Scan for the cell matching the given text and deliver its (x, y) coordinate at center. 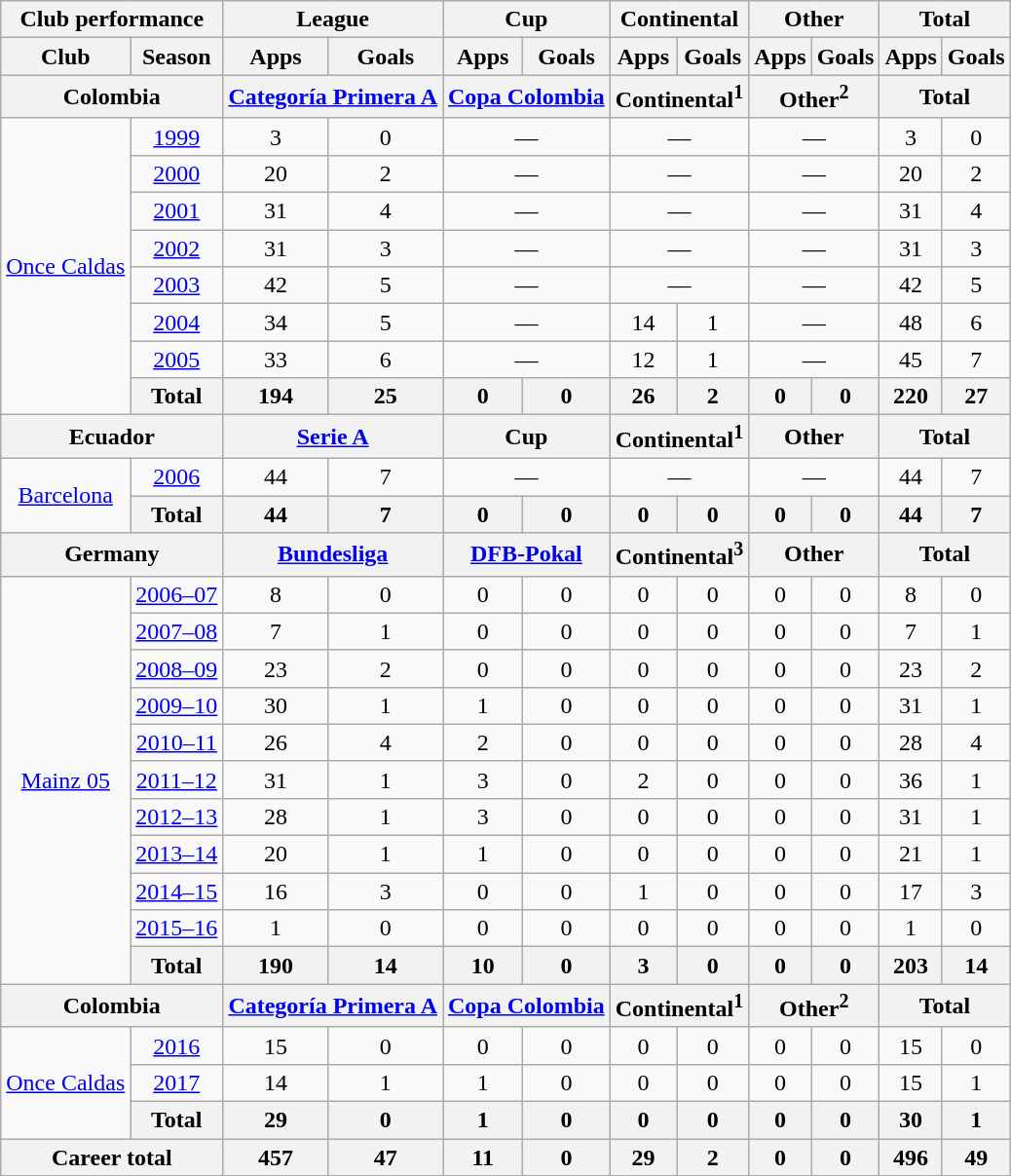
1999 (177, 136)
190 (276, 966)
33 (276, 360)
2008–09 (177, 668)
47 (386, 1157)
48 (911, 322)
Career total (112, 1157)
2016 (177, 1045)
11 (482, 1157)
2005 (177, 360)
16 (276, 891)
2009–10 (177, 705)
Germany (112, 555)
2001 (177, 211)
2014–15 (177, 891)
457 (276, 1157)
2004 (177, 322)
Club performance (112, 19)
2003 (177, 285)
21 (911, 854)
League (333, 19)
Serie A (333, 436)
194 (276, 397)
Season (177, 57)
2012–13 (177, 817)
17 (911, 891)
45 (911, 360)
2011–12 (177, 779)
2017 (177, 1082)
34 (276, 322)
25 (386, 397)
2015–16 (177, 929)
220 (911, 397)
496 (911, 1157)
2013–14 (177, 854)
203 (911, 966)
2010–11 (177, 742)
2006 (177, 476)
2007–08 (177, 631)
2002 (177, 248)
36 (911, 779)
Bundesliga (333, 555)
2006–07 (177, 594)
Mainz 05 (66, 779)
DFB-Pokal (526, 555)
27 (976, 397)
12 (643, 360)
Continental (679, 19)
2000 (177, 173)
49 (976, 1157)
Ecuador (112, 436)
10 (482, 966)
Club (66, 57)
Continental3 (679, 555)
Barcelona (66, 495)
